For the text-containing cell, return its midpoint in [X, Y] coordinate format. 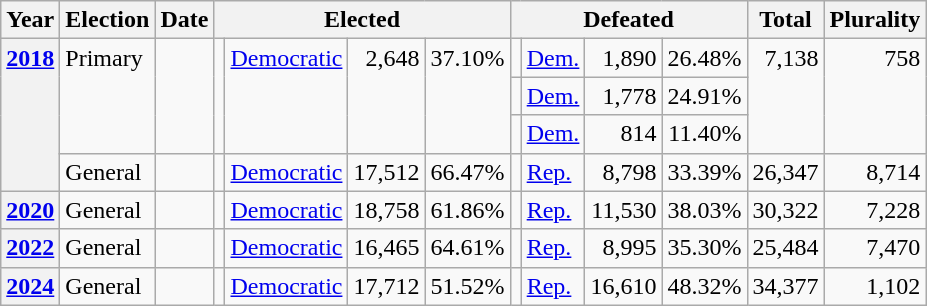
7,228 [875, 210]
1,890 [624, 58]
17,712 [386, 286]
1,778 [624, 96]
17,512 [386, 172]
7,470 [875, 248]
61.86% [468, 210]
Defeated [628, 20]
2020 [30, 210]
37.10% [468, 96]
Year [30, 20]
8,995 [624, 248]
25,484 [786, 248]
8,798 [624, 172]
30,322 [786, 210]
Elected [362, 20]
Plurality [875, 20]
Date [184, 20]
11.40% [704, 134]
33.39% [704, 172]
24.91% [704, 96]
Election [108, 20]
48.32% [704, 286]
2,648 [386, 96]
38.03% [704, 210]
18,758 [386, 210]
1,102 [875, 286]
Total [786, 20]
11,530 [624, 210]
16,465 [386, 248]
35.30% [704, 248]
51.52% [468, 286]
64.61% [468, 248]
2022 [30, 248]
66.47% [468, 172]
2018 [30, 115]
26.48% [704, 58]
8,714 [875, 172]
34,377 [786, 286]
2024 [30, 286]
7,138 [786, 96]
16,610 [624, 286]
26,347 [786, 172]
Primary [108, 96]
758 [875, 96]
814 [624, 134]
